Extract the [X, Y] coordinate from the center of the cell holding the provided text.  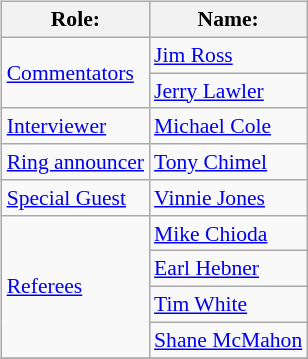
Shane McMahon [228, 340]
Mike Chioda [228, 233]
Tim White [228, 305]
Earl Hebner [228, 269]
Special Guest [76, 198]
Michael Cole [228, 126]
Vinnie Jones [228, 198]
Jim Ross [228, 55]
Jerry Lawler [228, 91]
Interviewer [76, 126]
Role: [76, 20]
Name: [228, 20]
Tony Chimel [228, 162]
Ring announcer [76, 162]
Commentators [76, 72]
Referees [76, 286]
